Scan for the cell matching the given text and deliver its (X, Y) coordinate at center. 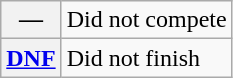
Did not finish (146, 58)
DNF (31, 58)
Did not compete (146, 20)
— (31, 20)
